Detect which cell encompasses the target text, then output its [x, y] center coordinate. 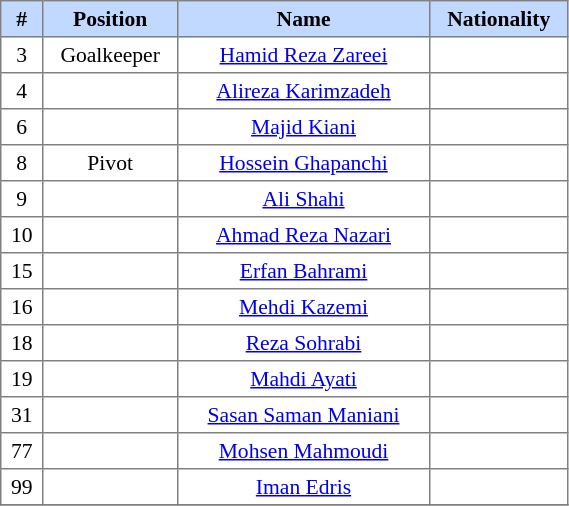
Sasan Saman Maniani [304, 415]
Ahmad Reza Nazari [304, 235]
8 [22, 163]
3 [22, 55]
Mohsen Mahmoudi [304, 451]
31 [22, 415]
Mahdi Ayati [304, 379]
4 [22, 91]
99 [22, 487]
19 [22, 379]
10 [22, 235]
# [22, 19]
Pivot [110, 163]
Nationality [500, 19]
Iman Edris [304, 487]
9 [22, 199]
Goalkeeper [110, 55]
Ali Shahi [304, 199]
Mehdi Kazemi [304, 307]
Name [304, 19]
Position [110, 19]
77 [22, 451]
Hossein Ghapanchi [304, 163]
Alireza Karimzadeh [304, 91]
18 [22, 343]
15 [22, 271]
Majid Kiani [304, 127]
Hamid Reza Zareei [304, 55]
Erfan Bahrami [304, 271]
Reza Sohrabi [304, 343]
6 [22, 127]
16 [22, 307]
